Capture the cell that displays the provided text and extract its [x, y] central coordinate. 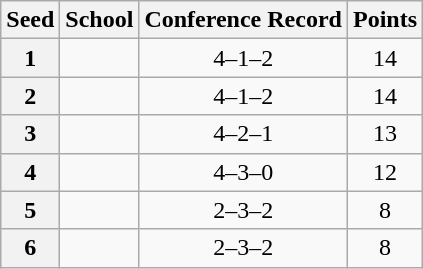
3 [30, 134]
4 [30, 172]
5 [30, 210]
12 [384, 172]
4–3–0 [244, 172]
1 [30, 58]
2 [30, 96]
Points [384, 20]
6 [30, 248]
Seed [30, 20]
4–2–1 [244, 134]
School [100, 20]
13 [384, 134]
Conference Record [244, 20]
